Scan for the cell matching the given text and deliver its [x, y] coordinate at center. 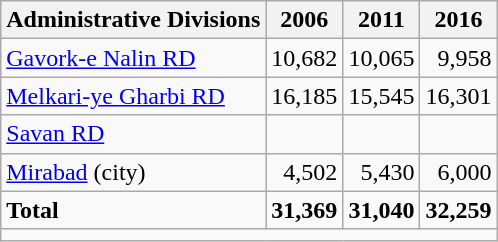
16,185 [304, 96]
4,502 [304, 172]
31,040 [382, 210]
Savan RD [134, 134]
Mirabad (city) [134, 172]
Administrative Divisions [134, 20]
2006 [304, 20]
31,369 [304, 210]
Gavork-e Nalin RD [134, 58]
Total [134, 210]
10,065 [382, 58]
10,682 [304, 58]
9,958 [458, 58]
6,000 [458, 172]
2016 [458, 20]
5,430 [382, 172]
16,301 [458, 96]
32,259 [458, 210]
Melkari-ye Gharbi RD [134, 96]
15,545 [382, 96]
2011 [382, 20]
